Pinpoint the cell where the given text exists, returning its [x, y] midpoint coordinate. 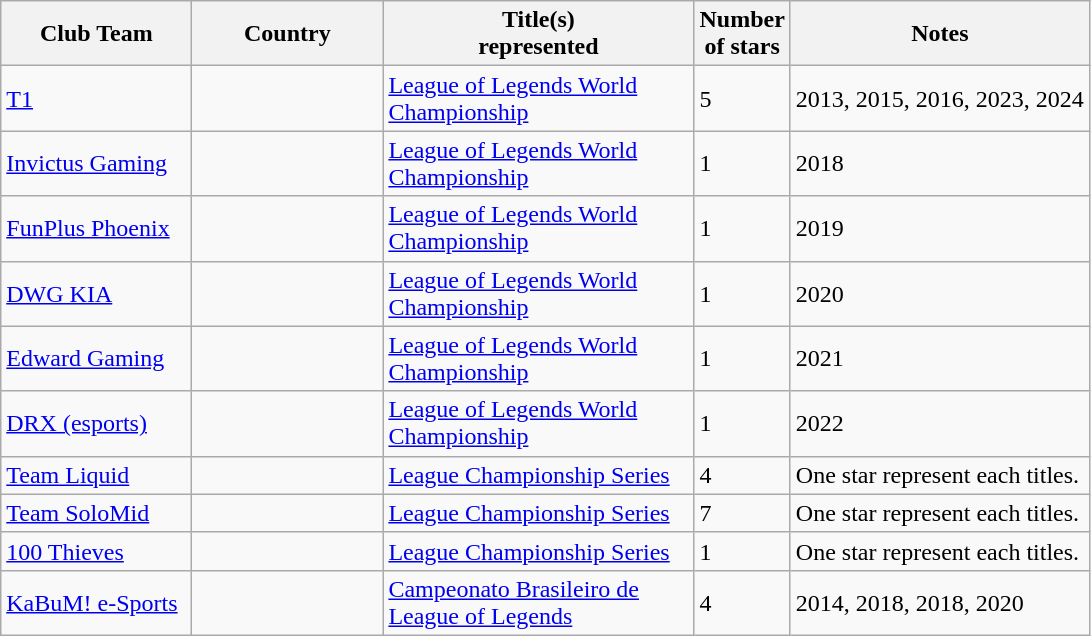
2019 [940, 228]
5 [742, 98]
2020 [940, 294]
Notes [940, 34]
2013, 2015, 2016, 2023, 2024 [940, 98]
T1 [96, 98]
Team SoloMid [96, 513]
FunPlus Phoenix [96, 228]
Campeonato Brasileiro de League of Legends [538, 602]
DRX (esports) [96, 424]
100 Thieves [96, 551]
7 [742, 513]
Club Team [96, 34]
Edward Gaming [96, 358]
Country [288, 34]
2014, 2018, 2018, 2020 [940, 602]
Invictus Gaming [96, 164]
2018 [940, 164]
Team Liquid [96, 475]
DWG KIA [96, 294]
Title(s)represented [538, 34]
2022 [940, 424]
Numberof stars [742, 34]
KaBuM! e-Sports [96, 602]
2021 [940, 358]
